Pinpoint the cell where the given text exists, returning its (x, y) midpoint coordinate. 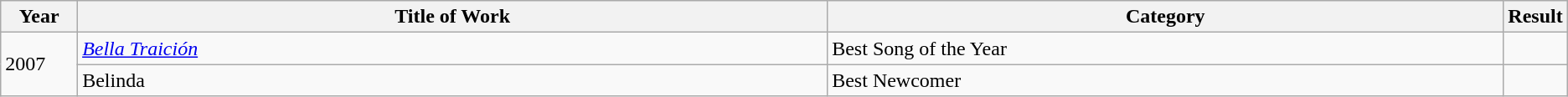
Category (1166, 17)
Bella Traición (452, 48)
Title of Work (452, 17)
Best Song of the Year (1166, 48)
Belinda (452, 80)
2007 (39, 64)
Year (39, 17)
Best Newcomer (1166, 80)
Result (1535, 17)
